Pinpoint the cell where the given text exists, returning its (X, Y) midpoint coordinate. 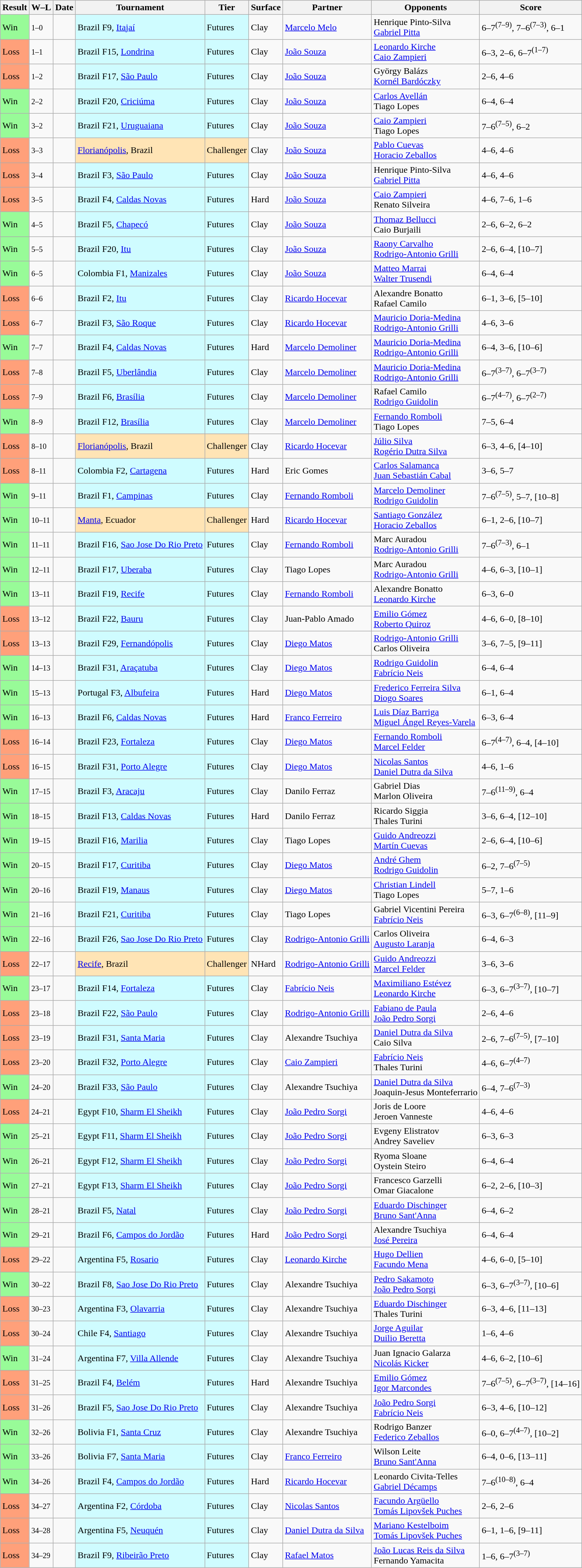
30–22 (41, 1284)
16–15 (41, 767)
18–15 (41, 816)
Colombia F2, Cartagena (140, 471)
Egypt F10, Sharm El Sheikh (140, 1112)
3–4 (41, 175)
Brazil F21, Uruguaiana (140, 126)
29–22 (41, 1259)
23–19 (41, 1037)
Caio Zampieri (327, 1062)
Jorge Aguilar Duilio Beretta (426, 1334)
Brazil F19, Manaus (140, 890)
Alexandre Tsuchiya José Pereira (426, 1235)
6–4, 3–6, [10–6] (531, 348)
Egypt F13, Sharm El Sheikh (140, 1186)
6–0, 6–7(4–7), [10–2] (531, 1432)
7–6(7–5), 6–2 (531, 126)
Carlos Avellán Tiago Lopes (426, 101)
6–3, 2–6, 6–7(1–7) (531, 52)
Brazil F2, Itu (140, 298)
20–16 (41, 890)
Tournament (140, 8)
Brazil F5, Natal (140, 1210)
Argentina F5, Neuquén (140, 1530)
Surface (266, 8)
7–6(7–3), 6–1 (531, 545)
6–4, 6–3 (531, 939)
Bolivia F1, Santa Cruz (140, 1432)
25–21 (41, 1137)
29–21 (41, 1235)
7–8 (41, 372)
Joris de Loore Jeroen Vanneste (426, 1112)
Manta, Ecuador (140, 520)
6–3, 4–6, [4–10] (531, 446)
Ryoma Sloane Oystein Steiro (426, 1161)
Chile F4, Santiago (140, 1334)
6–3, 4–6, [10–12] (531, 1407)
6–4, 6–2 (531, 1210)
Egypt F11, Sharm El Sheikh (140, 1137)
1–6, 4–6 (531, 1334)
Juan-Pablo Amado (327, 618)
31–24 (41, 1358)
4–6, 6–7(4–7) (531, 1062)
20–15 (41, 865)
Wilson Leite Bruno Sant'Anna (426, 1456)
3–3 (41, 150)
22–16 (41, 939)
Brazil F13, Caldas Novas (140, 816)
13–12 (41, 618)
Rodrigo Banzer Federico Zeballos (426, 1432)
6–1, 6–4 (531, 693)
Brazil F4, Campos do Jordão (140, 1481)
NHard (266, 964)
Brazil F9, Ribeirão Preto (140, 1555)
Tier (227, 8)
2–6, 6–2, 6–2 (531, 224)
23–18 (41, 1013)
Brazil F14, Fortaleza (140, 988)
8–10 (41, 446)
João Pedro Sorgi Fabrício Neis (426, 1407)
17–15 (41, 791)
Frederico Ferreira Silva Diogo Soares (426, 693)
8–9 (41, 421)
Brazil F16, Sao Jose Do Rio Preto (140, 545)
Egypt F12, Sharm El Sheikh (140, 1161)
Matteo Marrai Walter Trusendi (426, 274)
Fabrício Neis Thales Turini (426, 1062)
6–3, 6–7(3–7), [10–7] (531, 988)
16–14 (41, 742)
Guido Andreozzi Martín Cuevas (426, 840)
2–6, 6–4, [10–7] (531, 249)
Brazil F5, Chapecó (140, 224)
Brazil F17, Curitiba (140, 865)
22–17 (41, 964)
Fabiano de Paula João Pedro Sorgi (426, 1013)
Facundo Argüello Tomás Lipovšek Puches (426, 1506)
27–21 (41, 1186)
Brazil F15, Londrina (140, 52)
Argentina F5, Rosario (140, 1259)
6–1, 2–6, [10–7] (531, 520)
Leonardo Kirche (327, 1259)
Júlio Silva Rogério Dutra Silva (426, 446)
Brazil F33, São Paulo (140, 1087)
Daniel Dutra da Silva Caio Silva (426, 1037)
4–6, 6–3, [10–1] (531, 569)
10–11 (41, 520)
Evgeny Elistratov Andrey Saveliev (426, 1137)
Brazil F5, Uberlândia (140, 372)
3–2 (41, 126)
6–3, 4–6, [11–13] (531, 1308)
28–21 (41, 1210)
24–20 (41, 1087)
Leonardo Civita-Telles Gabriel Décamps (426, 1481)
Brazil F22, Bauru (140, 618)
7–7 (41, 348)
34–26 (41, 1481)
Eric Gomes (327, 471)
7–5, 6–4 (531, 421)
Raony Carvalho Rodrigo-Antonio Grilli (426, 249)
Score (531, 8)
1–2 (41, 77)
6–7(4–7), 6–7(2–7) (531, 397)
21–16 (41, 915)
Marcelo Melo (327, 27)
Brazil F26, Sao Jose Do Rio Preto (140, 939)
Eduardo Dischinger Thales Turini (426, 1308)
Brazil F23, Fortaleza (140, 742)
Brazil F1, Campinas (140, 496)
4–6, 1–6 (531, 767)
6–1, 1–6, [9–11] (531, 1530)
6–2, 2–6, [10–3] (531, 1186)
1–1 (41, 52)
Thomaz Bellucci Caio Burjaili (426, 224)
30–24 (41, 1334)
14–13 (41, 668)
Santiago González Horacio Zeballos (426, 520)
6–1, 3–6, [5–10] (531, 298)
Brazil F21, Curitiba (140, 915)
Gabriel Dias Marlon Oliveira (426, 791)
4–6, 7–6, 1–6 (531, 199)
34–27 (41, 1506)
Nicolas Santos Daniel Dutra da Silva (426, 767)
34–28 (41, 1530)
Bolivia F7, Santa Maria (140, 1456)
34–29 (41, 1555)
Fabrício Neis (327, 988)
7–6(7–5), 6–7(3–7), [14–16] (531, 1383)
6–7(4–7), 6–4, [4–10] (531, 742)
3–5 (41, 199)
2–2 (41, 101)
7–6(7–5), 5–7, [10–8] (531, 496)
1–0 (41, 27)
24–21 (41, 1112)
6–7 (41, 323)
6–3, 6–7(3–7), [10–6] (531, 1284)
Eduardo Dischinger Bruno Sant'Anna (426, 1210)
Fernando Romboli Marcel Felder (426, 742)
Argentina F3, Olavarria (140, 1308)
Pedro Sakamoto João Pedro Sorgi (426, 1284)
12–11 (41, 569)
3–6, 5–7 (531, 471)
3–6, 6–4, [12–10] (531, 816)
6–3, 6–7(6–8), [11–9] (531, 915)
Brazil F6, Caldas Novas (140, 718)
Rodrigo-Antonio Grilli Carlos Oliveira (426, 643)
Result (15, 8)
Brazil F5, Sao Jose Do Rio Preto (140, 1407)
23–17 (41, 988)
Brazil F29, Fernandópolis (140, 643)
9–11 (41, 496)
Brazil F19, Recife (140, 594)
Christian Lindell Tiago Lopes (426, 890)
Hugo Dellien Facundo Mena (426, 1259)
Guido Andreozzi Marcel Felder (426, 964)
30–23 (41, 1308)
5–5 (41, 249)
8–11 (41, 471)
6–6 (41, 298)
Brazil F20, Criciúma (140, 101)
2–6, 7–6(7–5), [7–10] (531, 1037)
31–26 (41, 1407)
4–6, 6–0, [8–10] (531, 618)
Partner (327, 8)
André Ghem Rodrigo Guidolin (426, 865)
Daniel Dutra da Silva (327, 1530)
6–3, 6–3 (531, 1137)
19–15 (41, 840)
6–7(3–7), 6–7(3–7) (531, 372)
Brazil F8, Sao Jose Do Rio Preto (140, 1284)
Colombia F1, Manizales (140, 274)
6–3, 6–0 (531, 594)
3–6, 7–5, [9–11] (531, 643)
4–6, 6–0, [5–10] (531, 1259)
Date (64, 8)
16–13 (41, 718)
2–6, 2–6 (531, 1506)
6–4, 7–6(7–3) (531, 1087)
6–4, 0–6, [13–11] (531, 1456)
Brazil F3, Aracaju (140, 791)
Carlos Oliveira Augusto Laranja (426, 939)
23–20 (41, 1062)
Rafael Camilo Rodrigo Guidolin (426, 397)
6–2, 7–6(7–5) (531, 865)
Brazil F22, São Paulo (140, 1013)
5–7, 1–6 (531, 890)
György Balázs Kornél Bardóczky (426, 77)
Maximiliano Estévez Leonardo Kirche (426, 988)
2–6, 6–4, [10–6] (531, 840)
Brazil F17, Uberaba (140, 569)
4–6, 3–6 (531, 323)
26–21 (41, 1161)
Caio Zampieri Renato Silveira (426, 199)
Brazil F31, Santa Maria (140, 1037)
11–11 (41, 545)
Emilio Gómez Roberto Quiroz (426, 618)
Opponents (426, 8)
6–3, 6–4 (531, 718)
Brazil F6, Campos do Jordão (140, 1235)
Brazil F16, Marilia (140, 840)
Caio Zampieri Tiago Lopes (426, 126)
Argentina F2, Córdoba (140, 1506)
Rafael Matos (327, 1555)
Daniel Dutra da Silva Joaquin-Jesus Monteferrario (426, 1087)
Marcelo Demoliner Rodrigo Guidolin (426, 496)
Emilio Gómez Igor Marcondes (426, 1383)
Brazil F3, São Paulo (140, 175)
Brazil F32, Porto Alegre (140, 1062)
32–26 (41, 1432)
Gabriel Vicentini Pereira Fabrício Neis (426, 915)
Brazil F4, Belém (140, 1383)
Leonardo Kirche Caio Zampieri (426, 52)
Portugal F3, Albufeira (140, 693)
Argentina F7, Villa Allende (140, 1358)
W–L (41, 8)
7–6(11–9), 6–4 (531, 791)
6–5 (41, 274)
3–6, 3–6 (531, 964)
Juan Ignacio Galarza Nicolás Kicker (426, 1358)
Ricardo Siggia Thales Turini (426, 816)
Brazil F20, Itu (140, 249)
31–25 (41, 1383)
Pablo Cuevas Horacio Zeballos (426, 150)
Fernando Romboli Tiago Lopes (426, 421)
Luis Díaz Barriga Miguel Ángel Reyes-Varela (426, 718)
Alexandre Bonatto Leonardo Kirche (426, 594)
Brazil F31, Araçatuba (140, 668)
Brazil F31, Porto Alegre (140, 767)
Brazil F12, Brasília (140, 421)
1–6, 6–7(3–7) (531, 1555)
Brazil F9, Itajaí (140, 27)
7–6(10–8), 6–4 (531, 1481)
Francesco Garzelli Omar Giacalone (426, 1186)
Carlos Salamanca Juan Sebastián Cabal (426, 471)
João Lucas Reis da Silva Fernando Yamacita (426, 1555)
Recife, Brazil (140, 964)
Rodrigo Guidolin Fabrício Neis (426, 668)
Nicolas Santos (327, 1506)
4–6, 6–2, [10–6] (531, 1358)
4–5 (41, 224)
Brazil F6, Brasília (140, 397)
Mariano Kestelboim Tomás Lipovšek Puches (426, 1530)
13–11 (41, 594)
Alexandre Bonatto Rafael Camilo (426, 298)
33–26 (41, 1456)
15–13 (41, 693)
7–9 (41, 397)
Brazil F17, São Paulo (140, 77)
Brazil F3, São Roque (140, 323)
13–13 (41, 643)
6–7(7–9), 7–6(7–3), 6–1 (531, 27)
